Scan for the cell matching the given text and deliver its (X, Y) coordinate at center. 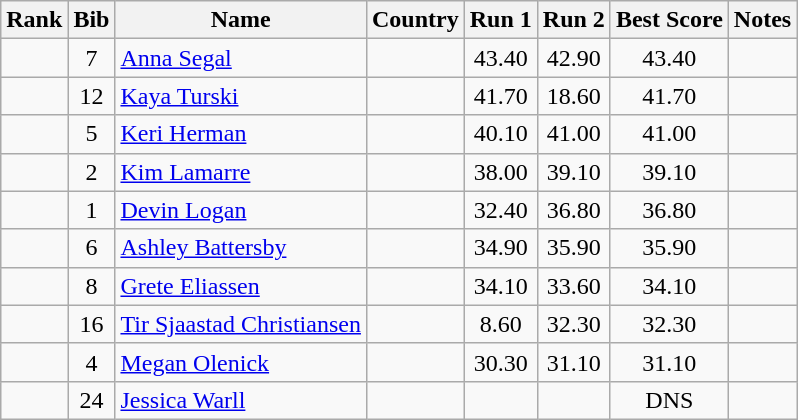
Kaya Turski (241, 96)
DNS (669, 400)
Notes (762, 20)
Run 1 (500, 20)
24 (92, 400)
Best Score (669, 20)
8.60 (500, 324)
Ashley Battersby (241, 248)
Name (241, 20)
Run 2 (574, 20)
6 (92, 248)
Anna Segal (241, 58)
30.30 (500, 362)
Rank (34, 20)
8 (92, 286)
33.60 (574, 286)
Keri Herman (241, 134)
18.60 (574, 96)
40.10 (500, 134)
4 (92, 362)
32.40 (500, 210)
Devin Logan (241, 210)
Bib (92, 20)
Megan Olenick (241, 362)
7 (92, 58)
5 (92, 134)
Grete Eliassen (241, 286)
Tir Sjaastad Christiansen (241, 324)
12 (92, 96)
38.00 (500, 172)
Jessica Warll (241, 400)
2 (92, 172)
Country (415, 20)
Kim Lamarre (241, 172)
42.90 (574, 58)
16 (92, 324)
1 (92, 210)
34.90 (500, 248)
